Capture the cell that displays the provided text and extract its [x, y] central coordinate. 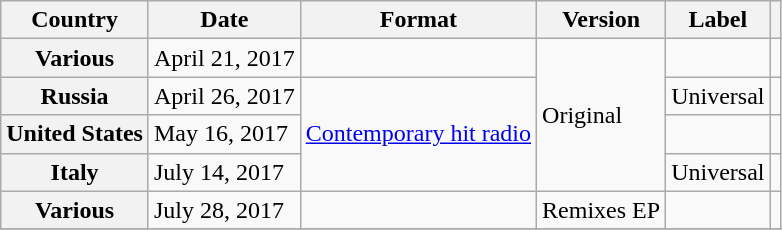
May 16, 2017 [224, 134]
United States [75, 134]
Russia [75, 96]
Italy [75, 172]
Label [718, 20]
Version [602, 20]
July 28, 2017 [224, 210]
Country [75, 20]
Date [224, 20]
July 14, 2017 [224, 172]
Format [418, 20]
Remixes EP [602, 210]
Contemporary hit radio [418, 134]
Original [602, 115]
April 26, 2017 [224, 96]
April 21, 2017 [224, 58]
